Capture the cell that displays the provided text and extract its [X, Y] central coordinate. 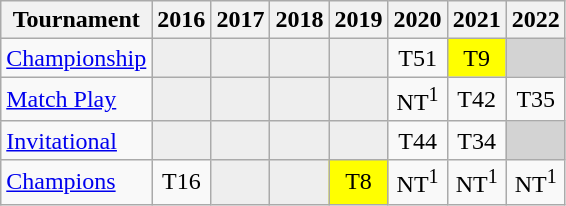
2016 [182, 20]
2017 [240, 20]
Match Play [76, 100]
2021 [476, 20]
2022 [536, 20]
T42 [476, 100]
T51 [418, 58]
T35 [536, 100]
T9 [476, 58]
T8 [358, 182]
Invitational [76, 140]
T34 [476, 140]
Tournament [76, 20]
T16 [182, 182]
Champions [76, 182]
2020 [418, 20]
2019 [358, 20]
Championship [76, 58]
2018 [300, 20]
T44 [418, 140]
